Provide the (X, Y) coordinate of the cell's center where the given text is located.  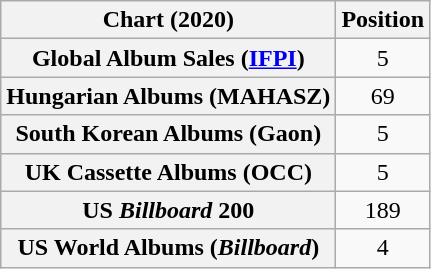
Global Album Sales (IFPI) (168, 58)
Position (383, 20)
UK Cassette Albums (OCC) (168, 172)
Chart (2020) (168, 20)
4 (383, 248)
69 (383, 96)
189 (383, 210)
South Korean Albums (Gaon) (168, 134)
Hungarian Albums (MAHASZ) (168, 96)
US Billboard 200 (168, 210)
US World Albums (Billboard) (168, 248)
